Pinpoint the cell where the given text exists, returning its (X, Y) midpoint coordinate. 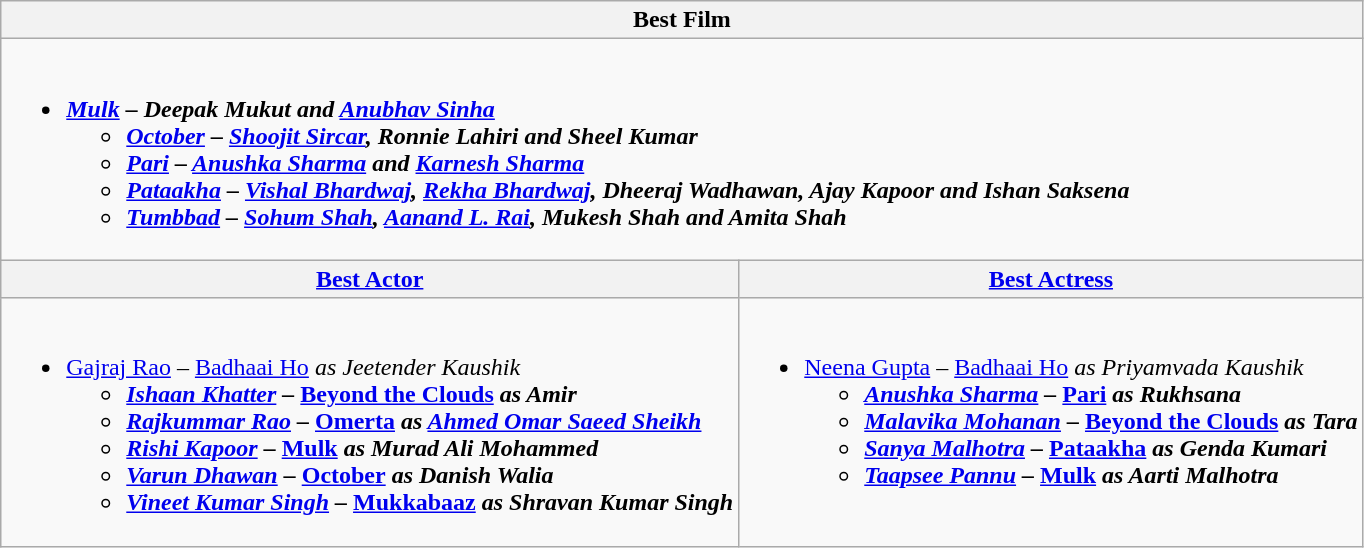
Best Actor (370, 279)
Best Film (682, 20)
Best Actress (1051, 279)
